From the cell containing the given text, extract its center point as (x, y) coordinate. 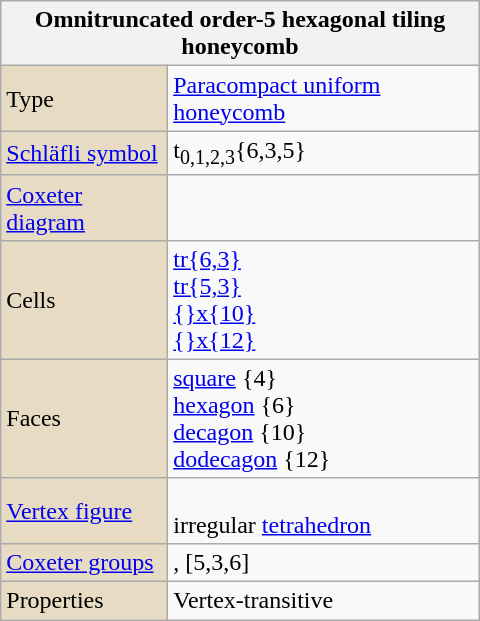
Omnitruncated order-5 hexagonal tiling honeycomb (240, 34)
t0,1,2,3{6,3,5} (324, 153)
square {4}hexagon {6}decagon {10}dodecagon {12} (324, 418)
Schläfli symbol (84, 153)
Faces (84, 418)
Coxeter diagram (84, 208)
Vertex-transitive (324, 601)
Vertex figure (84, 510)
Paracompact uniform honeycomb (324, 98)
Type (84, 98)
Coxeter groups (84, 562)
, [5,3,6] (324, 562)
irregular tetrahedron (324, 510)
Properties (84, 601)
Cells (84, 300)
tr{6,3} tr{5,3} {}x{10} {}x{12} (324, 300)
